Find where the given text appears and provide that cell's center as [X, Y] coordinate. 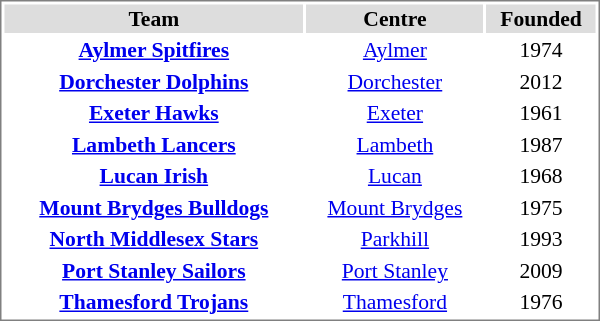
1974 [542, 50]
North Middlesex Stars [154, 239]
1976 [542, 302]
Thamesford Trojans [154, 302]
Lucan Irish [154, 176]
Mount Brydges [394, 208]
1975 [542, 208]
Team [154, 18]
Exeter [394, 113]
Mount Brydges Bulldogs [154, 208]
Exeter Hawks [154, 113]
1993 [542, 239]
Dorchester [394, 82]
Port Stanley [394, 270]
Centre [394, 18]
1968 [542, 176]
2012 [542, 82]
Lucan [394, 176]
1987 [542, 144]
Port Stanley Sailors [154, 270]
Lambeth Lancers [154, 144]
Lambeth [394, 144]
Aylmer [394, 50]
Aylmer Spitfires [154, 50]
Dorchester Dolphins [154, 82]
Thamesford [394, 302]
1961 [542, 113]
Parkhill [394, 239]
2009 [542, 270]
Founded [542, 18]
